Provide the (x, y) coordinate of the cell's center where the given text is located.  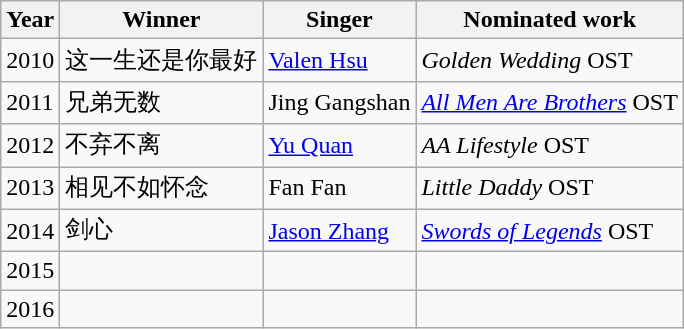
2015 (30, 271)
Singer (340, 20)
Jason Zhang (340, 230)
2012 (30, 146)
不弃不离 (162, 146)
Yu Quan (340, 146)
Nominated work (550, 20)
Fan Fan (340, 188)
Jing Gangshan (340, 102)
2010 (30, 60)
AA Lifestyle OST (550, 146)
2014 (30, 230)
这一生还是你最好 (162, 60)
Year (30, 20)
Valen Hsu (340, 60)
Little Daddy OST (550, 188)
All Men Are Brothers OST (550, 102)
2011 (30, 102)
Winner (162, 20)
Golden Wedding OST (550, 60)
2016 (30, 309)
兄弟无数 (162, 102)
Swords of Legends OST (550, 230)
相见不如怀念 (162, 188)
2013 (30, 188)
剑心 (162, 230)
